For the text-containing cell, return its midpoint in (x, y) coordinate format. 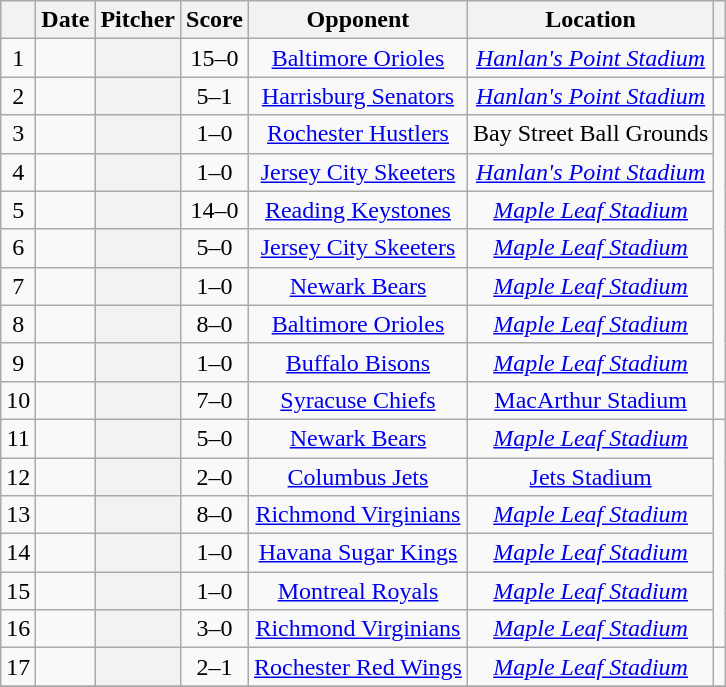
Columbus Jets (358, 477)
10 (18, 400)
Score (215, 20)
12 (18, 477)
Date (66, 20)
15 (18, 591)
Jets Stadium (590, 477)
15–0 (215, 58)
2 (18, 96)
Syracuse Chiefs (358, 400)
Bay Street Ball Grounds (590, 134)
3–0 (215, 629)
3 (18, 134)
16 (18, 629)
Harrisburg Senators (358, 96)
Montreal Royals (358, 591)
1 (18, 58)
Rochester Red Wings (358, 667)
6 (18, 248)
13 (18, 515)
9 (18, 362)
11 (18, 438)
4 (18, 172)
7 (18, 286)
Location (590, 20)
MacArthur Stadium (590, 400)
5 (18, 210)
14 (18, 553)
7–0 (215, 400)
8 (18, 324)
Buffalo Bisons (358, 362)
14–0 (215, 210)
Pitcher (138, 20)
Opponent (358, 20)
Havana Sugar Kings (358, 553)
2–1 (215, 667)
5–1 (215, 96)
17 (18, 667)
2–0 (215, 477)
Rochester Hustlers (358, 134)
Reading Keystones (358, 210)
